Return (x, y) of the center of cell containing provided text 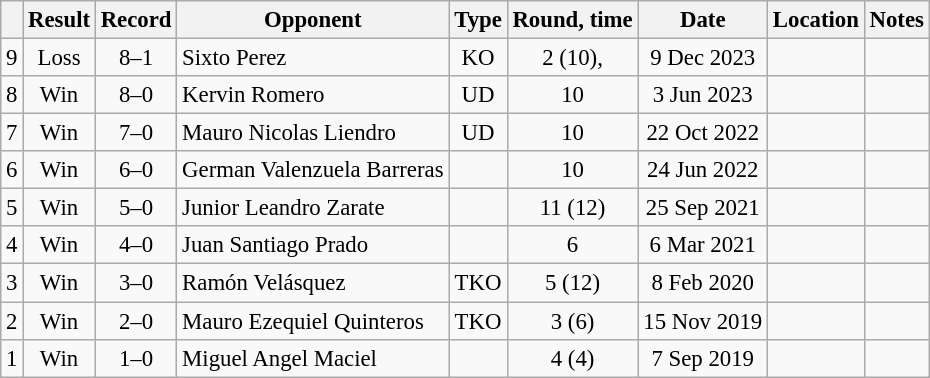
5–0 (136, 208)
7–0 (136, 133)
Ramón Velásquez (313, 283)
2 (10), (572, 58)
24 Jun 2022 (703, 170)
6 Mar 2021 (703, 245)
8–0 (136, 95)
Kervin Romero (313, 95)
3 (6) (572, 321)
7 Sep 2019 (703, 358)
22 Oct 2022 (703, 133)
6–0 (136, 170)
German Valenzuela Barreras (313, 170)
7 (12, 133)
3–0 (136, 283)
5 (12, 208)
3 (12, 283)
4–0 (136, 245)
4 (4) (572, 358)
11 (12) (572, 208)
Opponent (313, 20)
Junior Leandro Zarate (313, 208)
15 Nov 2019 (703, 321)
Miguel Angel Maciel (313, 358)
Date (703, 20)
9 Dec 2023 (703, 58)
5 (12) (572, 283)
Notes (896, 20)
25 Sep 2021 (703, 208)
Sixto Perez (313, 58)
1 (12, 358)
KO (478, 58)
8 Feb 2020 (703, 283)
1–0 (136, 358)
2–0 (136, 321)
Result (60, 20)
2 (12, 321)
8 (12, 95)
8–1 (136, 58)
Juan Santiago Prado (313, 245)
Record (136, 20)
3 Jun 2023 (703, 95)
Mauro Nicolas Liendro (313, 133)
Loss (60, 58)
4 (12, 245)
Mauro Ezequiel Quinteros (313, 321)
Location (816, 20)
Type (478, 20)
9 (12, 58)
Round, time (572, 20)
